Return the (x, y) coordinate for the center point of the cell that contains the specified text.  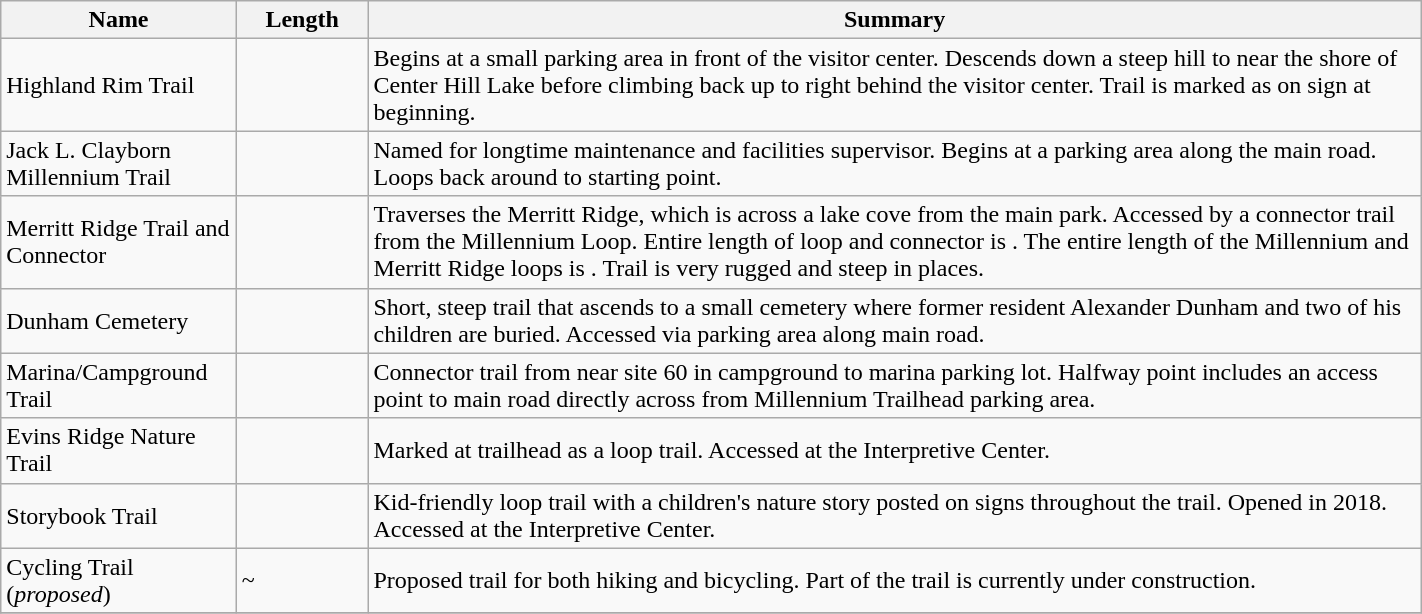
Kid-friendly loop trail with a children's nature story posted on signs throughout the trail. Opened in 2018. Accessed at the Interpretive Center. (894, 516)
Evins Ridge Nature Trail (119, 450)
Highland Rim Trail (119, 85)
Marked at trailhead as a loop trail. Accessed at the Interpretive Center. (894, 450)
Length (302, 20)
Summary (894, 20)
Named for longtime maintenance and facilities supervisor. Begins at a parking area along the main road. Loops back around to starting point. (894, 164)
Storybook Trail (119, 516)
Jack L. Clayborn Millennium Trail (119, 164)
Proposed trail for both hiking and bicycling. Part of the trail is currently under construction. (894, 580)
Marina/Campground Trail (119, 386)
Merritt Ridge Trail and Connector (119, 242)
~ (302, 580)
Cycling Trail (proposed) (119, 580)
Dunham Cemetery (119, 320)
Name (119, 20)
